Locate the cell with the specified text and output its [X, Y] center coordinate. 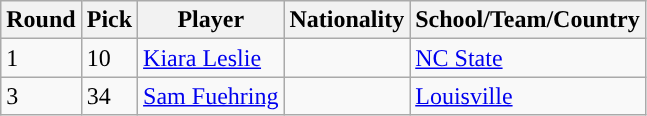
3 [41, 96]
10 [109, 58]
1 [41, 58]
Sam Fuehring [211, 96]
Nationality [347, 20]
34 [109, 96]
Kiara Leslie [211, 58]
Louisville [528, 96]
NC State [528, 58]
Pick [109, 20]
Player [211, 20]
School/Team/Country [528, 20]
Round [41, 20]
